Return the [X, Y] coordinate for the center point of the cell that contains the specified text.  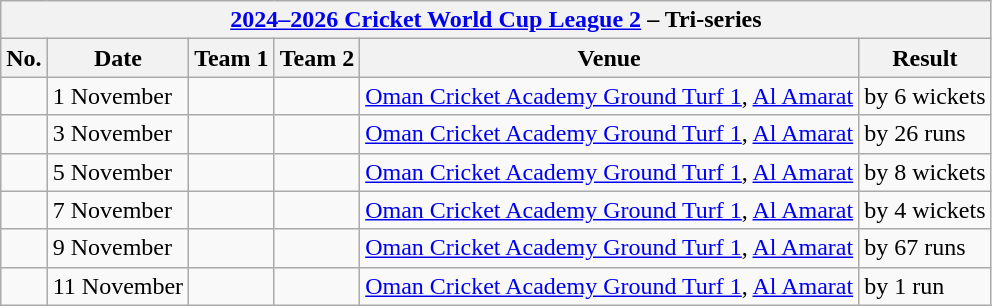
3 November [118, 134]
by 67 runs [925, 248]
by 6 wickets [925, 96]
Date [118, 58]
by 1 run [925, 286]
Venue [610, 58]
by 8 wickets [925, 172]
Result [925, 58]
Team 2 [317, 58]
5 November [118, 172]
2024–2026 Cricket World Cup League 2 – Tri-series [496, 20]
1 November [118, 96]
Team 1 [232, 58]
by 26 runs [925, 134]
11 November [118, 286]
9 November [118, 248]
7 November [118, 210]
No. [24, 58]
by 4 wickets [925, 210]
